Determine the [x, y] coordinate at the center of the cell enclosing the given text.  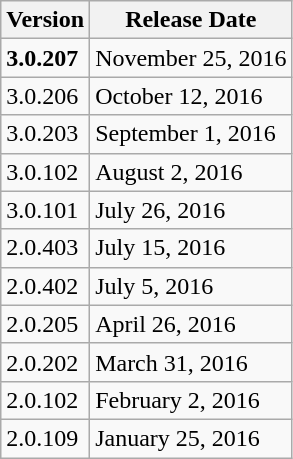
2.0.109 [46, 438]
January 25, 2016 [191, 438]
October 12, 2016 [191, 96]
September 1, 2016 [191, 134]
Release Date [191, 20]
2.0.403 [46, 248]
2.0.202 [46, 362]
3.0.207 [46, 58]
July 15, 2016 [191, 248]
August 2, 2016 [191, 172]
July 5, 2016 [191, 286]
2.0.102 [46, 400]
3.0.101 [46, 210]
February 2, 2016 [191, 400]
3.0.102 [46, 172]
Version [46, 20]
April 26, 2016 [191, 324]
2.0.205 [46, 324]
3.0.206 [46, 96]
3.0.203 [46, 134]
2.0.402 [46, 286]
November 25, 2016 [191, 58]
March 31, 2016 [191, 362]
July 26, 2016 [191, 210]
